For the text-containing cell, return its midpoint in (X, Y) coordinate format. 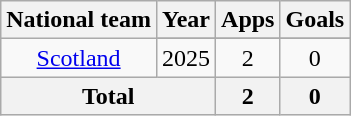
National team (79, 20)
Goals (315, 20)
Year (186, 20)
Total (108, 96)
Scotland (79, 58)
2025 (186, 58)
Apps (248, 20)
